Provide the (x, y) coordinate of the cell's center where the given text is located.  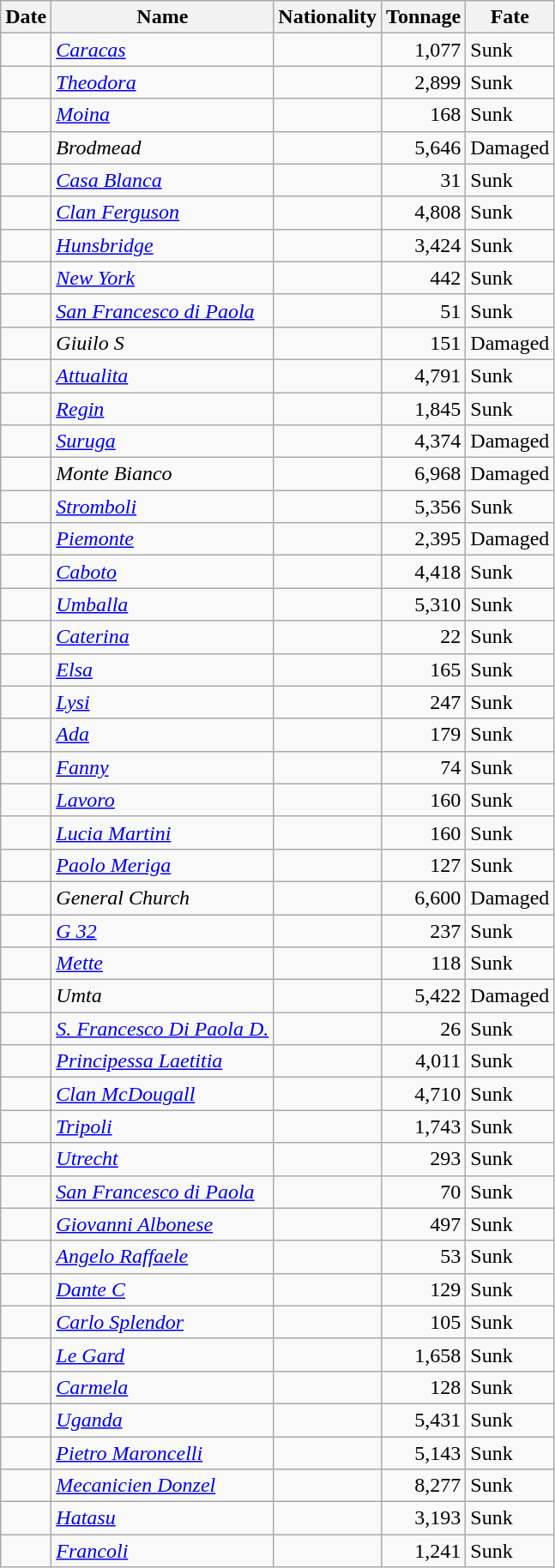
53 (424, 1257)
Paolo Meriga (163, 865)
442 (424, 278)
Mecanicien Donzel (163, 1486)
Clan McDougall (163, 1094)
Moina (163, 115)
Francoli (163, 1551)
8,277 (424, 1486)
Lucia Martini (163, 832)
Angelo Raffaele (163, 1257)
4,374 (424, 442)
General Church (163, 898)
5,310 (424, 604)
New York (163, 278)
Lysi (163, 702)
Fate (510, 17)
Hunsbridge (163, 245)
Ada (163, 735)
Tripoli (163, 1126)
5,356 (424, 507)
Mette (163, 964)
4,011 (424, 1061)
5,646 (424, 147)
1,845 (424, 409)
4,808 (424, 213)
6,968 (424, 474)
497 (424, 1224)
Giuilo S (163, 343)
237 (424, 930)
Clan Ferguson (163, 213)
Brodmead (163, 147)
Carlo Splendor (163, 1322)
105 (424, 1322)
2,395 (424, 539)
168 (424, 115)
247 (424, 702)
Principessa Laetitia (163, 1061)
31 (424, 180)
Monte Bianco (163, 474)
Dante C (163, 1289)
S. Francesco Di Paola D. (163, 1029)
1,743 (424, 1126)
4,791 (424, 375)
Umballa (163, 604)
Regin (163, 409)
1,658 (424, 1355)
128 (424, 1387)
4,710 (424, 1094)
Stromboli (163, 507)
Caboto (163, 572)
Caterina (163, 637)
Hatasu (163, 1518)
Theodora (163, 82)
Suruga (163, 442)
Utrecht (163, 1159)
293 (424, 1159)
1,241 (424, 1551)
127 (424, 865)
3,424 (424, 245)
118 (424, 964)
51 (424, 310)
70 (424, 1192)
5,422 (424, 996)
Name (163, 17)
Elsa (163, 670)
Pietro Maroncelli (163, 1453)
129 (424, 1289)
Lavoro (163, 800)
5,431 (424, 1420)
6,600 (424, 898)
Giovanni Albonese (163, 1224)
22 (424, 637)
Caracas (163, 50)
Uganda (163, 1420)
Attualita (163, 375)
Umta (163, 996)
151 (424, 343)
5,143 (424, 1453)
Tonnage (424, 17)
G 32 (163, 930)
1,077 (424, 50)
Le Gard (163, 1355)
179 (424, 735)
Nationality (328, 17)
Carmela (163, 1387)
Piemonte (163, 539)
2,899 (424, 82)
4,418 (424, 572)
Fanny (163, 767)
165 (424, 670)
26 (424, 1029)
74 (424, 767)
Date (26, 17)
Casa Blanca (163, 180)
3,193 (424, 1518)
